Extract the [x, y] coordinate from the center of the cell holding the provided text.  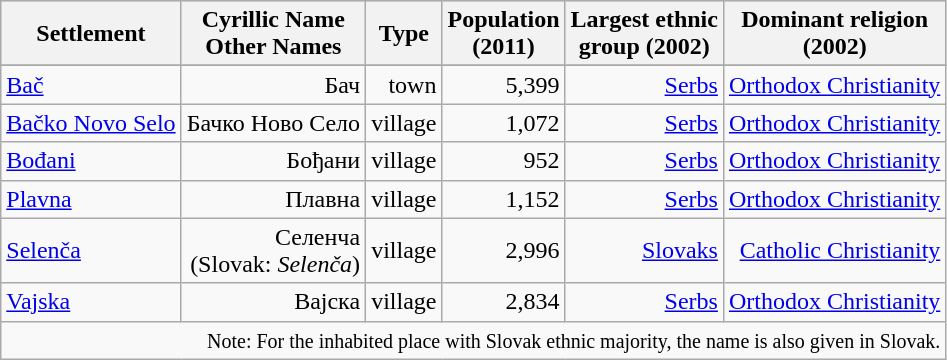
Вајска [273, 302]
Бач [273, 85]
Type [404, 34]
1,152 [504, 199]
Vajska [91, 302]
Dominant religion(2002) [834, 34]
Largest ethnicgroup (2002) [644, 34]
Cyrillic NameOther Names [273, 34]
Плавна [273, 199]
Селенча(Slovak: Selenča) [273, 250]
Selenča [91, 250]
town [404, 85]
Bač [91, 85]
Plavna [91, 199]
Bođani [91, 161]
Note: For the inhabited place with Slovak ethnic majority, the name is also given in Slovak. [474, 340]
1,072 [504, 123]
Settlement [91, 34]
2,834 [504, 302]
Catholic Christianity [834, 250]
Population(2011) [504, 34]
2,996 [504, 250]
Slovaks [644, 250]
Бачко Ново Село [273, 123]
952 [504, 161]
5,399 [504, 85]
Бођани [273, 161]
Bačko Novo Selo [91, 123]
